Determine the (X, Y) coordinate at the center of the cell enclosing the given text.  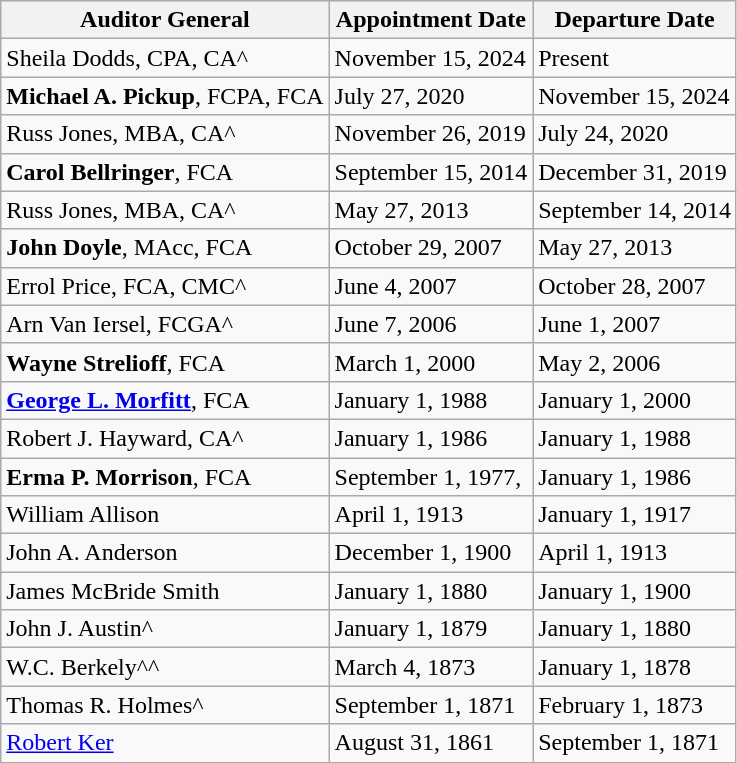
March 1, 2000 (431, 362)
Auditor General (165, 20)
May 2, 2006 (635, 362)
Present (635, 58)
July 24, 2020 (635, 134)
June 1, 2007 (635, 324)
December 31, 2019 (635, 172)
October 28, 2007 (635, 286)
John Doyle, MAcc, FCA (165, 248)
October 29, 2007 (431, 248)
Wayne Strelioff, FCA (165, 362)
January 1, 1878 (635, 667)
July 27, 2020 (431, 96)
Departure Date (635, 20)
Robert J. Hayward, CA^ (165, 438)
January 1, 1900 (635, 591)
Arn Van Iersel, FCGA^ (165, 324)
September 14, 2014 (635, 210)
January 1, 1917 (635, 515)
January 1, 1879 (431, 629)
January 1, 2000 (635, 400)
September 1, 1977, (431, 477)
June 7, 2006 (431, 324)
June 4, 2007 (431, 286)
September 15, 2014 (431, 172)
Erma P. Morrison, FCA (165, 477)
Thomas R. Holmes^ (165, 705)
December 1, 1900 (431, 553)
Robert Ker (165, 743)
James McBride Smith (165, 591)
John J. Austin^ (165, 629)
George L. Morfitt, FCA (165, 400)
William Allison (165, 515)
W.C. Berkely^^ (165, 667)
Errol Price, FCA, CMC^ (165, 286)
Carol Bellringer, FCA (165, 172)
November 26, 2019 (431, 134)
August 31, 1861 (431, 743)
February 1, 1873 (635, 705)
Appointment Date (431, 20)
March 4, 1873 (431, 667)
Michael A. Pickup, FCPA, FCA (165, 96)
Sheila Dodds, CPA, CA^ (165, 58)
John A. Anderson (165, 553)
